Find where the given text appears and provide that cell's center as (X, Y) coordinate. 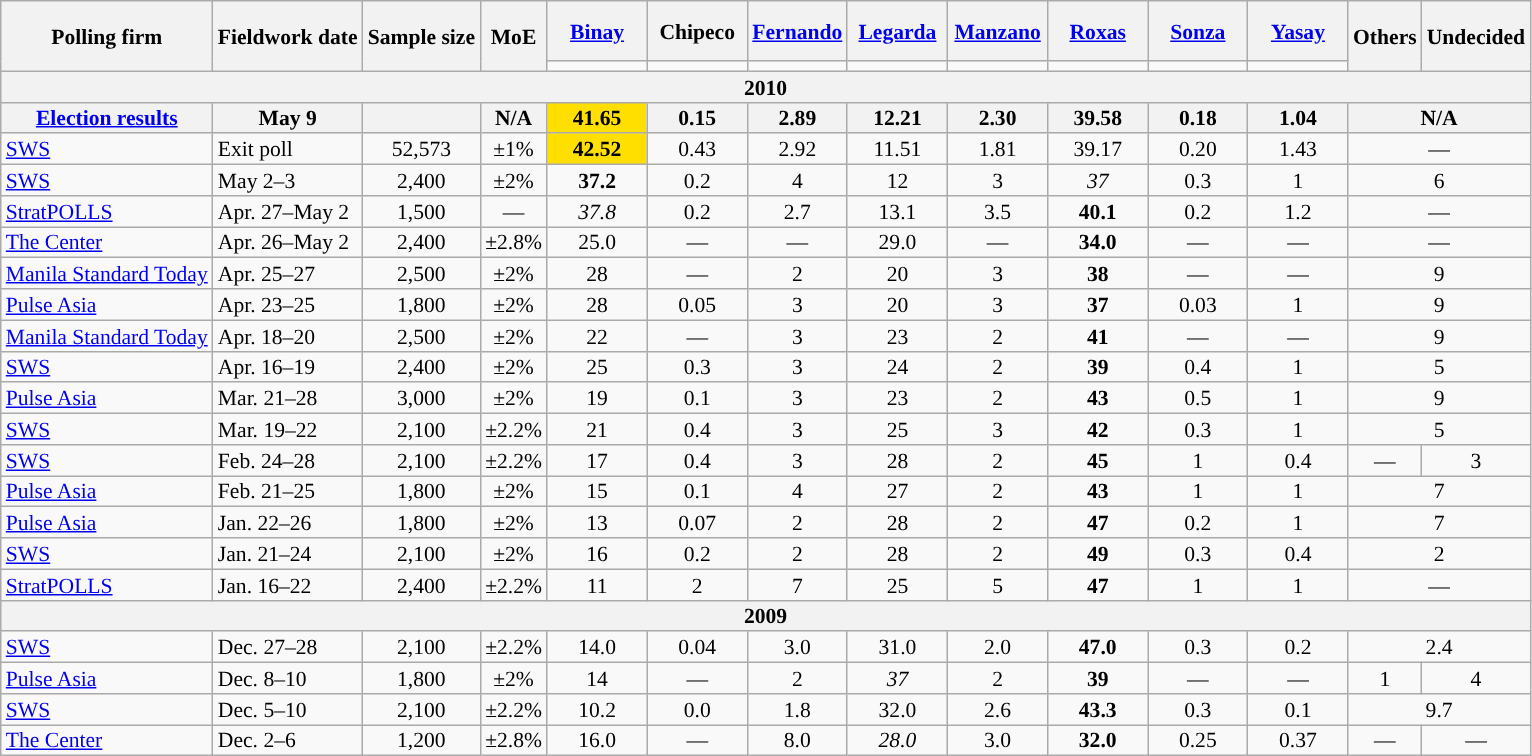
39.17 (1098, 150)
±1% (514, 150)
Fieldwork date (288, 36)
Mar. 21–28 (288, 398)
1.43 (1298, 150)
43.3 (1098, 710)
Jan. 22–26 (288, 522)
Dec. 2–6 (288, 740)
3.5 (998, 212)
19 (597, 398)
10.2 (597, 710)
0.25 (1198, 740)
2.89 (797, 118)
Feb. 24–28 (288, 460)
Dec. 5–10 (288, 710)
Exit poll (288, 150)
41.65 (597, 118)
29.0 (897, 242)
2.0 (998, 648)
34.0 (1098, 242)
47.0 (1098, 648)
8.0 (797, 740)
Apr. 26–May 2 (288, 242)
16.0 (597, 740)
Sample size (422, 36)
0.5 (1198, 398)
2.6 (998, 710)
39.58 (1098, 118)
1.81 (998, 150)
15 (597, 492)
2009 (766, 616)
0.37 (1298, 740)
Apr. 18–20 (288, 336)
Others (1385, 36)
24 (897, 366)
0.43 (697, 150)
38 (1098, 274)
13.1 (897, 212)
17 (597, 460)
41 (1098, 336)
Apr. 25–27 (288, 274)
Jan. 21–24 (288, 554)
0.20 (1198, 150)
1,200 (422, 740)
Apr. 16–19 (288, 366)
Election results (107, 118)
2.92 (797, 150)
0.07 (697, 522)
Mar. 19–22 (288, 430)
1.2 (1298, 212)
11.51 (897, 150)
40.1 (1098, 212)
Legarda (897, 31)
Undecided (1476, 36)
Polling firm (107, 36)
0.18 (1198, 118)
2.7 (797, 212)
13 (597, 522)
1.8 (797, 710)
Sonza (1198, 31)
Manzano (998, 31)
Dec. 8–10 (288, 678)
42 (1098, 430)
45 (1098, 460)
Jan. 16–22 (288, 584)
Roxas (1098, 31)
0.04 (697, 648)
12 (897, 180)
25.0 (597, 242)
16 (597, 554)
14 (597, 678)
Apr. 27–May 2 (288, 212)
31.0 (897, 648)
42.52 (597, 150)
28.0 (897, 740)
0.0 (697, 710)
0.05 (697, 304)
9.7 (1439, 710)
Binay (597, 31)
14.0 (597, 648)
52,573 (422, 150)
6 (1439, 180)
May 9 (288, 118)
May 2–3 (288, 180)
2.4 (1439, 648)
2010 (766, 86)
49 (1098, 554)
11 (597, 584)
Chipeco (697, 31)
2.30 (998, 118)
37.8 (597, 212)
27 (897, 492)
Yasay (1298, 31)
37.2 (597, 180)
Dec. 27–28 (288, 648)
Feb. 21–25 (288, 492)
Apr. 23–25 (288, 304)
1,500 (422, 212)
1.04 (1298, 118)
MoE (514, 36)
0.15 (697, 118)
12.21 (897, 118)
Fernando (797, 31)
0.03 (1198, 304)
21 (597, 430)
22 (597, 336)
3,000 (422, 398)
